Determine the [X, Y] coordinate at the center of the cell enclosing the given text.  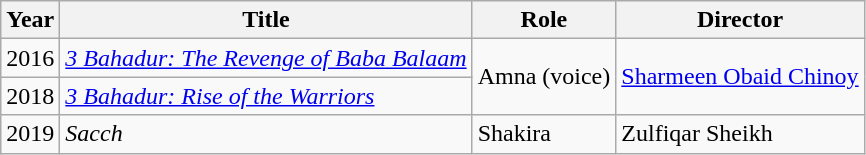
2016 [30, 58]
2019 [30, 134]
Role [544, 20]
Zulfiqar Sheikh [740, 134]
Shakira [544, 134]
Amna (voice) [544, 77]
Sacch [266, 134]
Sharmeen Obaid Chinoy [740, 77]
3 Bahadur: The Revenge of Baba Balaam [266, 58]
2018 [30, 96]
Title [266, 20]
Year [30, 20]
3 Bahadur: Rise of the Warriors [266, 96]
Director [740, 20]
